Locate the cell with the specified text and output its (x, y) center coordinate. 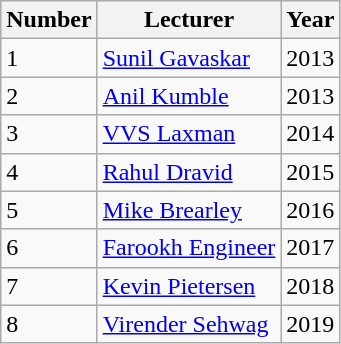
Year (310, 20)
2017 (310, 248)
4 (49, 172)
Mike Brearley (189, 210)
Kevin Pietersen (189, 286)
2018 (310, 286)
1 (49, 58)
7 (49, 286)
Number (49, 20)
2 (49, 96)
2016 (310, 210)
8 (49, 324)
Virender Sehwag (189, 324)
Rahul Dravid (189, 172)
2014 (310, 134)
Sunil Gavaskar (189, 58)
5 (49, 210)
3 (49, 134)
VVS Laxman (189, 134)
Anil Kumble (189, 96)
6 (49, 248)
2015 (310, 172)
Farookh Engineer (189, 248)
Lecturer (189, 20)
2019 (310, 324)
